Extract the [X, Y] coordinate from the center of the cell holding the provided text.  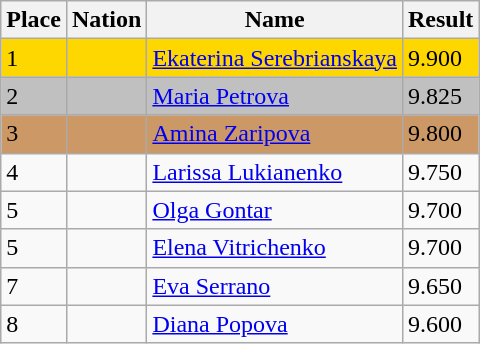
9.750 [440, 172]
Maria Petrova [275, 96]
Ekaterina Serebrianskaya [275, 58]
9.600 [440, 324]
Elena Vitrichenko [275, 248]
Eva Serrano [275, 286]
7 [34, 286]
Diana Popova [275, 324]
8 [34, 324]
Nation [106, 20]
4 [34, 172]
9.825 [440, 96]
9.800 [440, 134]
9.900 [440, 58]
Larissa Lukianenko [275, 172]
Place [34, 20]
Result [440, 20]
9.650 [440, 286]
Amina Zaripova [275, 134]
Name [275, 20]
Olga Gontar [275, 210]
2 [34, 96]
1 [34, 58]
3 [34, 134]
